Return [X, Y] of the center of cell containing provided text 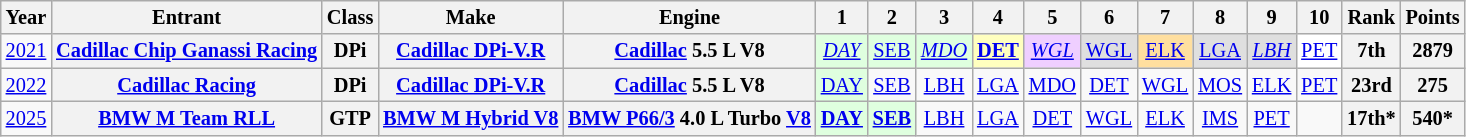
2025 [26, 118]
5 [1052, 17]
1 [842, 17]
7th [1371, 51]
4 [998, 17]
8 [1220, 17]
Rank [1371, 17]
Engine [690, 17]
9 [1272, 17]
Year [26, 17]
GTP [350, 118]
BMW P66/3 4.0 L Turbo V8 [690, 118]
Entrant [186, 17]
IMS [1220, 118]
MOS [1220, 85]
2022 [26, 85]
2021 [26, 51]
23rd [1371, 85]
17th* [1371, 118]
BMW M Hybrid V8 [470, 118]
Class [350, 17]
275 [1433, 85]
3 [944, 17]
10 [1319, 17]
BMW M Team RLL [186, 118]
Make [470, 17]
7 [1165, 17]
6 [1109, 17]
2 [892, 17]
Points [1433, 17]
Cadillac Chip Ganassi Racing [186, 51]
2879 [1433, 51]
540* [1433, 118]
Cadillac Racing [186, 85]
